Detect which cell encompasses the target text, then output its (x, y) center coordinate. 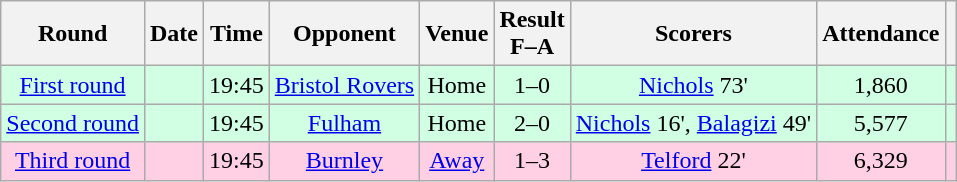
Nichols 73' (693, 85)
Scorers (693, 34)
Opponent (344, 34)
ResultF–A (532, 34)
Away (457, 161)
First round (73, 85)
Third round (73, 161)
Nichols 16', Balagizi 49' (693, 123)
1–0 (532, 85)
2–0 (532, 123)
5,577 (881, 123)
Bristol Rovers (344, 85)
1–3 (532, 161)
Fulham (344, 123)
Date (174, 34)
Attendance (881, 34)
Second round (73, 123)
Telford 22' (693, 161)
1,860 (881, 85)
Time (237, 34)
Burnley (344, 161)
Round (73, 34)
Venue (457, 34)
6,329 (881, 161)
